Provide the (x, y) coordinate of the cell's center where the given text is located.  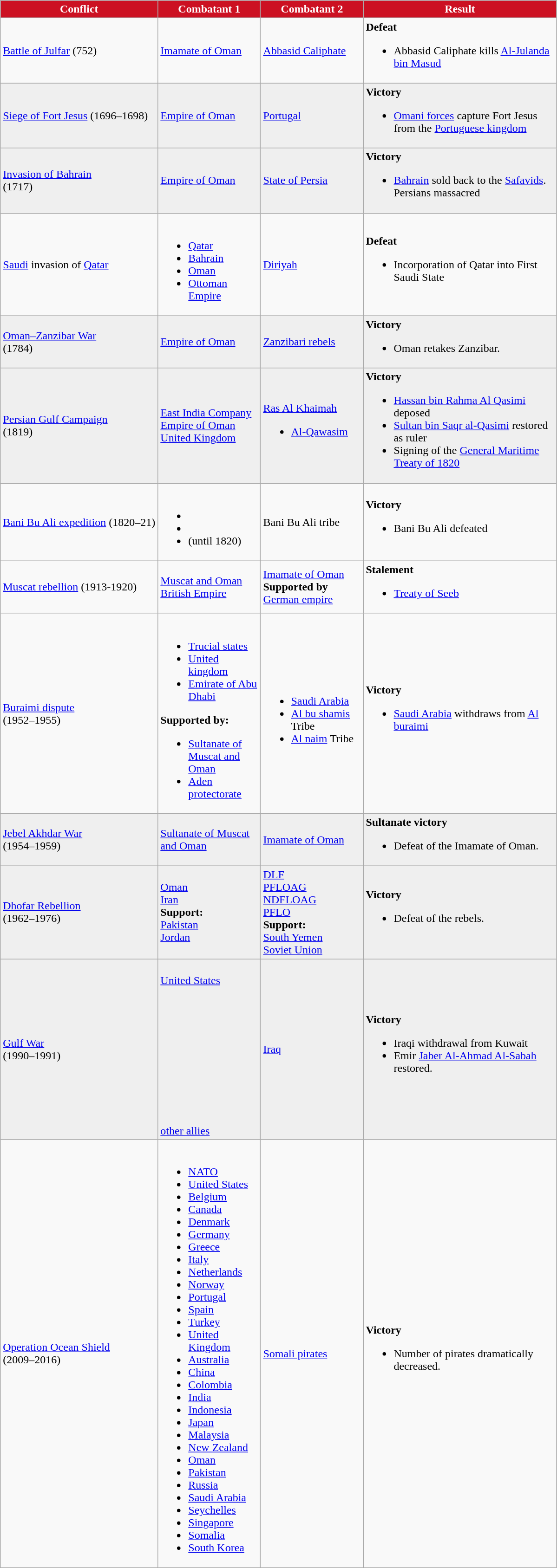
Operation Ocean Shield(2009–2016) (79, 1354)
Bani Bu Ali expedition (1820–21) (79, 522)
Gulf War (1990–1991) (79, 1049)
Invasion of Bahrain(1717) (79, 181)
Bani Bu Ali tribe (312, 522)
VictoryHassan bin Rahma Al Qasimi deposedSultan bin Saqr al-Qasimi restored as rulerSigning of the General Maritime Treaty of 1820 (460, 426)
Combatant 1 (209, 9)
Abbasid Caliphate (312, 51)
United States other allies (209, 1049)
State of Persia (312, 181)
Battle of Julfar (752) (79, 51)
Jebel Akhdar War(1954–1959) (79, 839)
VictoryBahrain sold back to the Safavids. Persians massacred (460, 181)
VictoryBani Bu Ali defeated (460, 522)
DLF PFLOAG NDFLOAG PFLOSupport: South Yemen Soviet Union (312, 912)
VictoryOman retakes Zanzibar. (460, 342)
(until 1820) (209, 522)
Saudi ArabiaAl bu shamis TribeAl naim Tribe (312, 713)
Saudi invasion of Qatar (79, 265)
Muscat and OmanBritish Empire (209, 587)
Imamate of OmanSupported by German empire (312, 587)
Conflict (79, 9)
VictoryDefeat of the rebels. (460, 912)
Result (460, 9)
Trucial statesUnited kingdomEmirate of Abu DhabiSupported by:Sultanate of Muscat and OmanAden protectorate (209, 713)
Somali pirates (312, 1354)
Sultanate victoryDefeat of the Imamate of Oman. (460, 839)
VictoryOmani forces capture Fort Jesus from the Portuguese kingdom (460, 116)
Portugal (312, 116)
Zanzibari rebels (312, 342)
Diriyah (312, 265)
StalementTreaty of Seeb (460, 587)
Ras Al KhaimahAl-Qawasim (312, 426)
East India Company Empire of Oman United Kingdom (209, 426)
DefeatIncorporation of Qatar into First Saudi State (460, 265)
Muscat rebellion (1913-1920) (79, 587)
DefeatAbbasid Caliphate kills Al-Julanda bin Masud (460, 51)
Iraq (312, 1049)
Dhofar Rebellion(1962–1976) (79, 912)
VictoryIraqi withdrawal from KuwaitEmir Jaber Al-Ahmad Al-Sabah restored. (460, 1049)
VictoryNumber of pirates dramatically decreased. (460, 1354)
VictorySaudi Arabia withdraws from Al buraimi (460, 713)
Combatant 2 (312, 9)
Sultanate of Muscat and Oman (209, 839)
Buraimi dispute(1952–1955) (79, 713)
QatarBahrainOmanOttoman Empire (209, 265)
Oman IranSupport: Pakistan Jordan (209, 912)
Oman–Zanzibar War(1784) (79, 342)
Persian Gulf Campaign(1819) (79, 426)
Siege of Fort Jesus (1696–1698) (79, 116)
